Determine the (X, Y) coordinate at the center of the cell enclosing the given text.  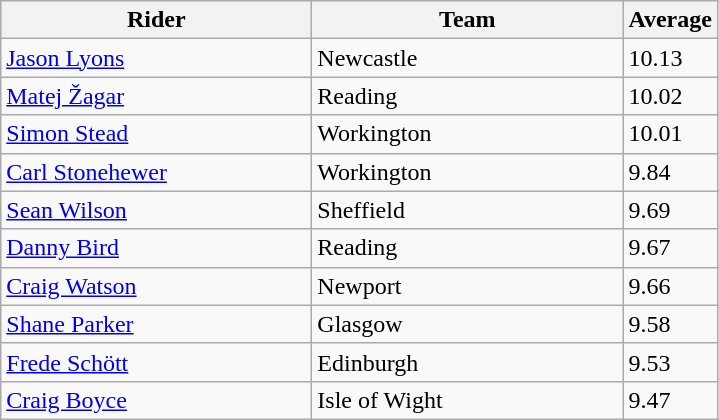
Jason Lyons (156, 58)
Simon Stead (156, 134)
Glasgow (468, 324)
9.66 (670, 286)
Danny Bird (156, 248)
Shane Parker (156, 324)
Average (670, 20)
Sheffield (468, 210)
Craig Watson (156, 286)
9.47 (670, 400)
Carl Stonehewer (156, 172)
Matej Žagar (156, 96)
Isle of Wight (468, 400)
Newport (468, 286)
Frede Schött (156, 362)
9.69 (670, 210)
9.53 (670, 362)
Sean Wilson (156, 210)
Edinburgh (468, 362)
9.84 (670, 172)
9.58 (670, 324)
Rider (156, 20)
10.02 (670, 96)
Craig Boyce (156, 400)
10.13 (670, 58)
Team (468, 20)
10.01 (670, 134)
9.67 (670, 248)
Newcastle (468, 58)
